Search for the cell housing the specified text and yield its [X, Y] center coordinate. 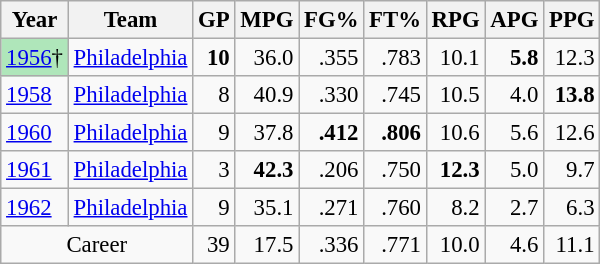
MPG [267, 20]
.760 [396, 208]
.806 [396, 133]
39 [214, 245]
13.8 [572, 95]
APG [514, 20]
5.6 [514, 133]
.771 [396, 245]
.412 [332, 133]
.271 [332, 208]
Career [97, 245]
FT% [396, 20]
RPG [456, 20]
.330 [332, 95]
37.8 [267, 133]
GP [214, 20]
8.2 [456, 208]
2.7 [514, 208]
1961 [35, 170]
4.0 [514, 95]
.783 [396, 58]
.750 [396, 170]
1962 [35, 208]
.336 [332, 245]
8 [214, 95]
.206 [332, 170]
PPG [572, 20]
Year [35, 20]
.745 [396, 95]
12.6 [572, 133]
40.9 [267, 95]
11.1 [572, 245]
10.0 [456, 245]
10.1 [456, 58]
1958 [35, 95]
1960 [35, 133]
36.0 [267, 58]
5.8 [514, 58]
35.1 [267, 208]
5.0 [514, 170]
4.6 [514, 245]
6.3 [572, 208]
9.7 [572, 170]
10.6 [456, 133]
.355 [332, 58]
1956† [35, 58]
Team [130, 20]
42.3 [267, 170]
3 [214, 170]
17.5 [267, 245]
10.5 [456, 95]
10 [214, 58]
FG% [332, 20]
